Extract the [x, y] coordinate from the center of the cell holding the provided text.  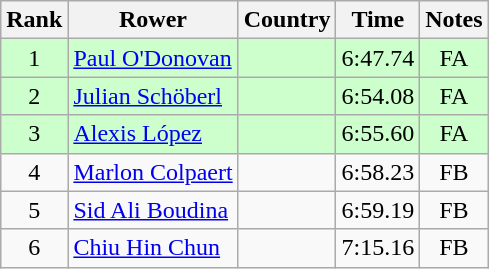
Paul O'Donovan [153, 58]
6:58.23 [378, 172]
4 [34, 172]
2 [34, 96]
Alexis López [153, 134]
3 [34, 134]
Marlon Colpaert [153, 172]
6:54.08 [378, 96]
6:47.74 [378, 58]
Julian Schöberl [153, 96]
Notes [454, 20]
6:55.60 [378, 134]
Time [378, 20]
1 [34, 58]
Chiu Hin Chun [153, 248]
6:59.19 [378, 210]
Rower [153, 20]
7:15.16 [378, 248]
Rank [34, 20]
Sid Ali Boudina [153, 210]
6 [34, 248]
5 [34, 210]
Country [287, 20]
